Output the [x, y] coordinate of the center of the cell containing the given text.  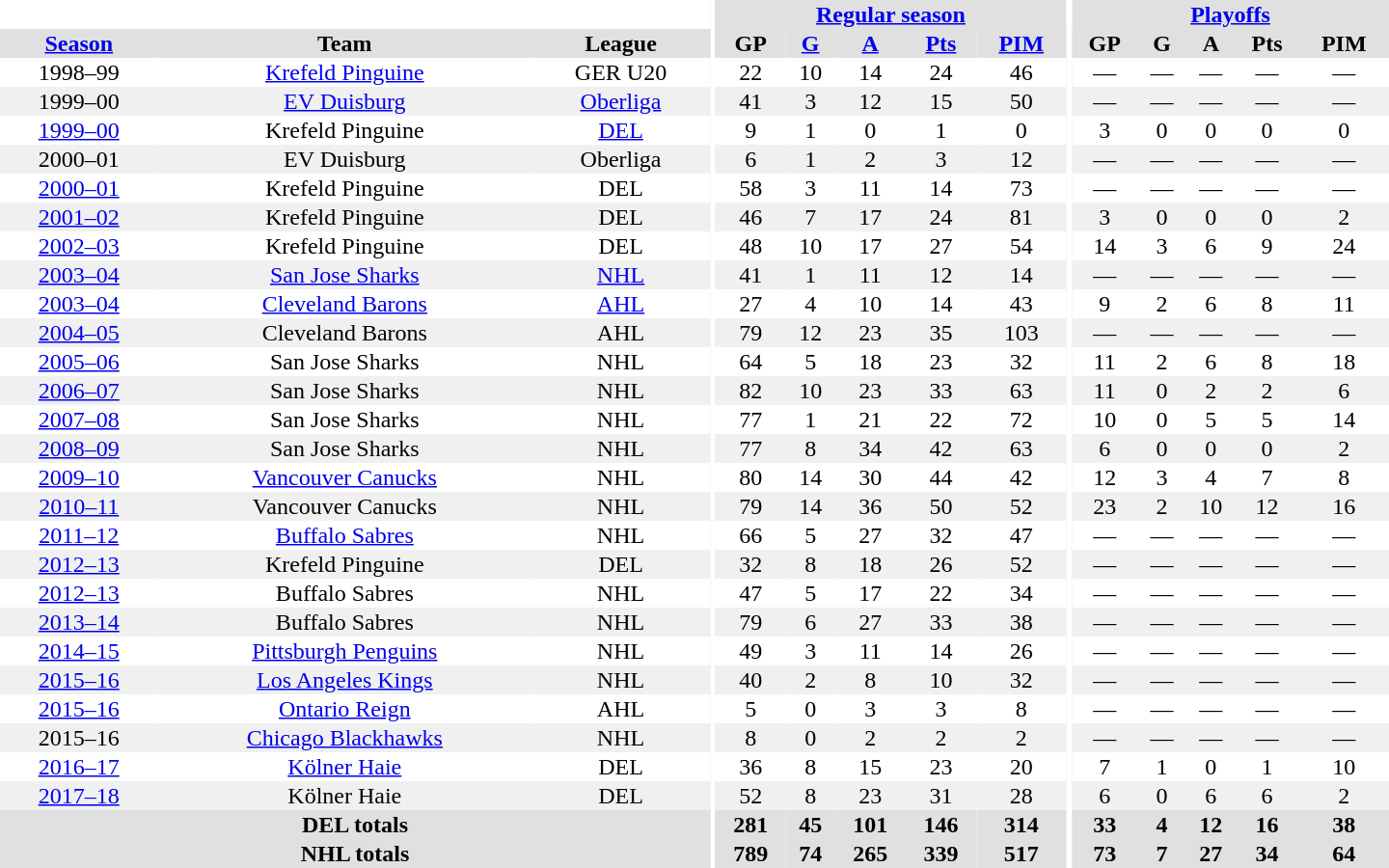
265 [870, 854]
517 [1021, 854]
2007–08 [79, 420]
66 [750, 535]
NHL totals [355, 854]
44 [941, 477]
48 [750, 246]
43 [1021, 304]
Team [344, 43]
2006–07 [79, 391]
2009–10 [79, 477]
49 [750, 651]
314 [1021, 825]
146 [941, 825]
58 [750, 188]
Pittsburgh Penguins [344, 651]
45 [810, 825]
2011–12 [79, 535]
2017–18 [79, 796]
103 [1021, 333]
2002–03 [79, 246]
Ontario Reign [344, 709]
GER U20 [621, 72]
40 [750, 680]
35 [941, 333]
82 [750, 391]
21 [870, 420]
74 [810, 854]
DEL totals [355, 825]
81 [1021, 217]
League [621, 43]
2013–14 [79, 622]
2004–05 [79, 333]
Playoffs [1231, 14]
Regular season [891, 14]
31 [941, 796]
80 [750, 477]
2016–17 [79, 767]
20 [1021, 767]
2001–02 [79, 217]
28 [1021, 796]
339 [941, 854]
30 [870, 477]
72 [1021, 420]
2008–09 [79, 448]
281 [750, 825]
789 [750, 854]
2005–06 [79, 362]
54 [1021, 246]
Los Angeles Kings [344, 680]
1998–99 [79, 72]
Chicago Blackhawks [344, 738]
Season [79, 43]
2014–15 [79, 651]
2010–11 [79, 506]
101 [870, 825]
